Return the [x, y] coordinate for the center point of the cell that contains the specified text.  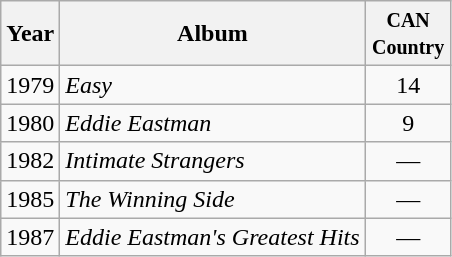
Year [30, 34]
1980 [30, 123]
Album [212, 34]
The Winning Side [212, 199]
CAN Country [408, 34]
9 [408, 123]
Eddie Eastman's Greatest Hits [212, 237]
Eddie Eastman [212, 123]
1987 [30, 237]
Easy [212, 85]
Intimate Strangers [212, 161]
1982 [30, 161]
14 [408, 85]
1985 [30, 199]
1979 [30, 85]
